Determine the [X, Y] coordinate at the center of the cell enclosing the given text.  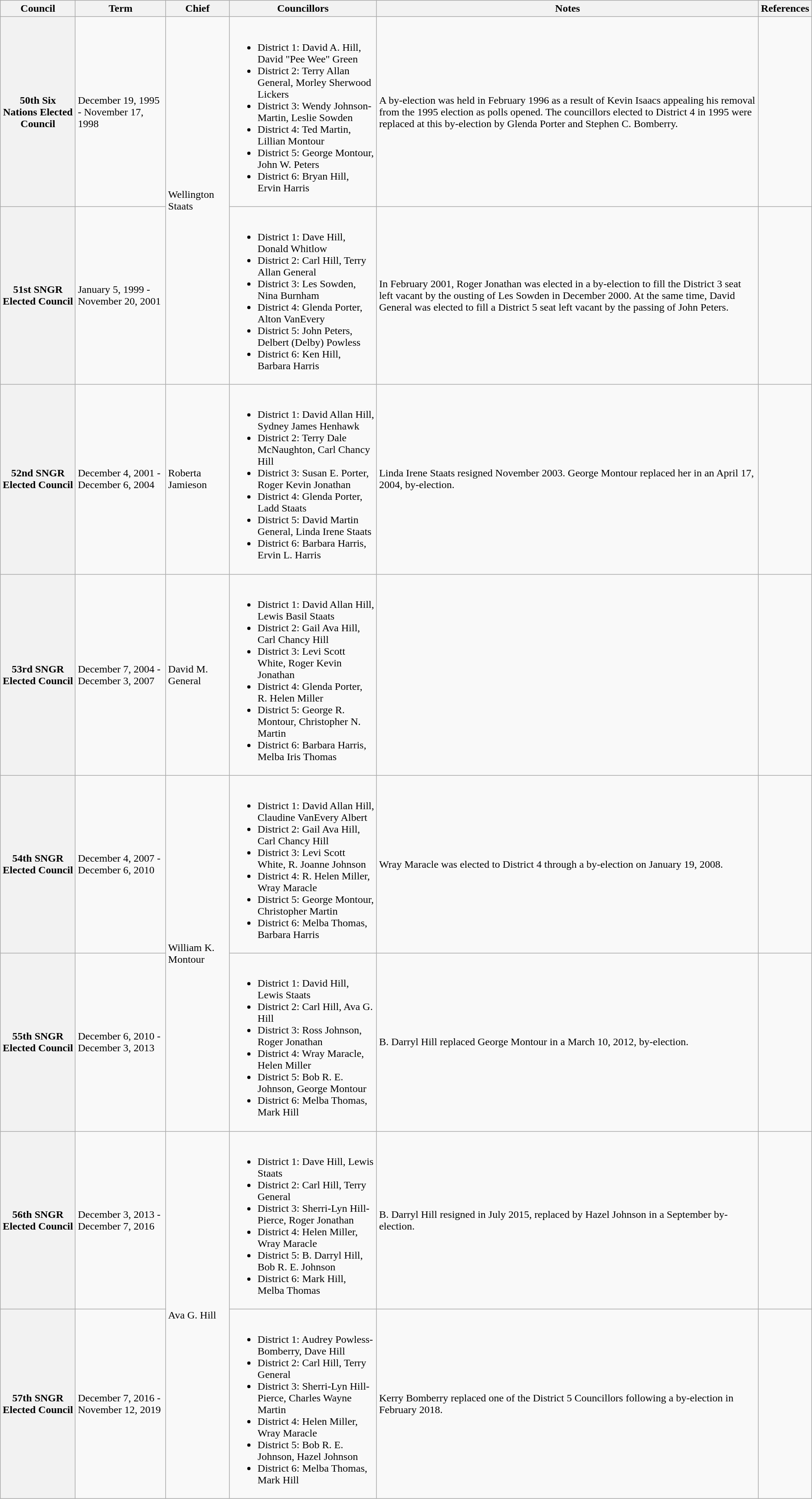
54th SNGR Elected Council [38, 864]
52nd SNGR Elected Council [38, 479]
December 7, 2016 - November 12, 2019 [121, 1404]
Kerry Bomberry replaced one of the District 5 Councillors following a by-election in February 2018. [567, 1404]
Wray Maracle was elected to District 4 through a by-election on January 19, 2008. [567, 864]
Roberta Jamieson [197, 479]
December 7, 2004 - December 3, 2007 [121, 675]
Ava G. Hill [197, 1315]
Notes [567, 9]
51st SNGR Elected Council [38, 295]
57th SNGR Elected Council [38, 1404]
December 3, 2013 - December 7, 2016 [121, 1220]
Wellington Staats [197, 200]
Councillors [303, 9]
Term [121, 9]
55th SNGR Elected Council [38, 1042]
December 4, 2007 - December 6, 2010 [121, 864]
B. Darryl Hill replaced George Montour in a March 10, 2012, by-election. [567, 1042]
Council [38, 9]
December 6, 2010 - December 3, 2013 [121, 1042]
William K. Montour [197, 953]
References [785, 9]
January 5, 1999 - November 20, 2001 [121, 295]
David M. General [197, 675]
Chief [197, 9]
December 19, 1995 - November 17, 1998 [121, 112]
53rd SNGR Elected Council [38, 675]
B. Darryl Hill resigned in July 2015, replaced by Hazel Johnson in a September by-election. [567, 1220]
56th SNGR Elected Council [38, 1220]
Linda Irene Staats resigned November 2003. George Montour replaced her in an April 17, 2004, by-election. [567, 479]
50th Six Nations Elected Council [38, 112]
December 4, 2001 - December 6, 2004 [121, 479]
